Scan for the cell matching the given text and deliver its (x, y) coordinate at center. 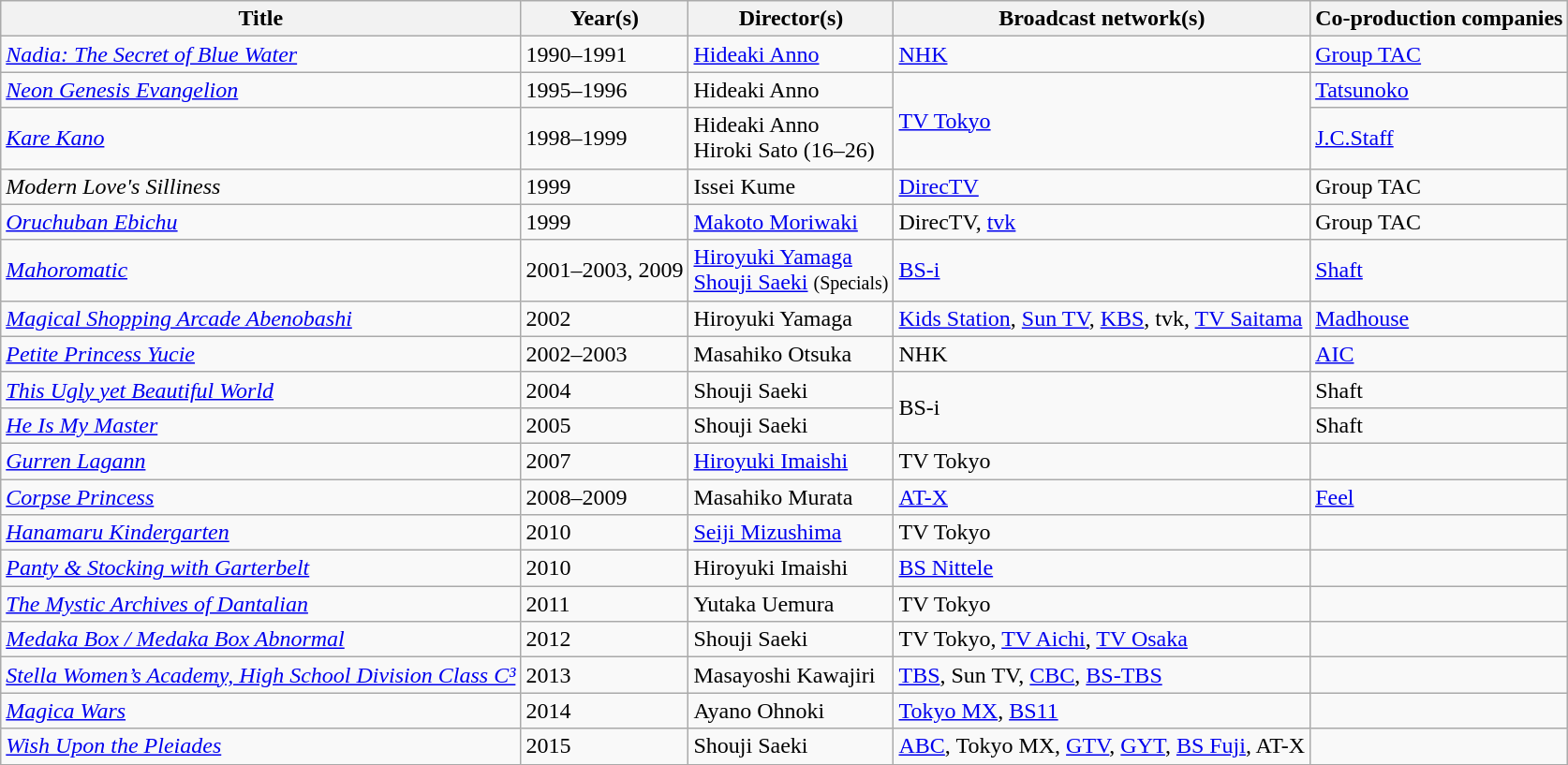
Seiji Mizushima (791, 533)
Kare Kano (260, 139)
2001–2003, 2009 (605, 270)
2005 (605, 425)
2014 (605, 711)
2007 (605, 461)
Magical Shopping Arcade Abenobashi (260, 318)
J.C.Staff (1439, 139)
DirecTV (1102, 186)
Nadia: The Secret of Blue Water (260, 54)
2013 (605, 675)
1998–1999 (605, 139)
DirecTV, tvk (1102, 222)
Issei Kume (791, 186)
2011 (605, 604)
Medaka Box / Medaka Box Abnormal (260, 640)
Stella Women’s Academy, High School Division Class C³ (260, 675)
Magica Wars (260, 711)
Masahiko Otsuka (791, 354)
Mahoromatic (260, 270)
TV Tokyo, TV Aichi, TV Osaka (1102, 640)
BS Nittele (1102, 568)
Feel (1439, 497)
Tatsunoko (1439, 90)
Director(s) (791, 19)
Panty & Stocking with Garterbelt (260, 568)
Co-production companies (1439, 19)
1995–1996 (605, 90)
Makoto Moriwaki (791, 222)
AT-X (1102, 497)
This Ugly yet Beautiful World (260, 390)
Masahiko Murata (791, 497)
Wish Upon the Pleiades (260, 746)
Yutaka Uemura (791, 604)
Hiroyuki YamagaShouji Saeki (Specials) (791, 270)
2002–2003 (605, 354)
Tokyo MX, BS11 (1102, 711)
Ayano Ohnoki (791, 711)
Modern Love's Silliness (260, 186)
AIC (1439, 354)
Hanamaru Kindergarten (260, 533)
Masayoshi Kawajiri (791, 675)
2008–2009 (605, 497)
ABC, Tokyo MX, GTV, GYT, BS Fuji, AT-X (1102, 746)
Gurren Lagann (260, 461)
He Is My Master (260, 425)
TBS, Sun TV, CBC, BS-TBS (1102, 675)
Oruchuban Ebichu (260, 222)
Broadcast network(s) (1102, 19)
Hiroyuki Yamaga (791, 318)
Petite Princess Yucie (260, 354)
2015 (605, 746)
Hideaki AnnoHiroki Sato (16–26) (791, 139)
2012 (605, 640)
The Mystic Archives of Dantalian (260, 604)
2002 (605, 318)
Neon Genesis Evangelion (260, 90)
1990–1991 (605, 54)
Corpse Princess (260, 497)
2004 (605, 390)
Madhouse (1439, 318)
Year(s) (605, 19)
Title (260, 19)
Kids Station, Sun TV, KBS, tvk, TV Saitama (1102, 318)
